Pinpoint the cell where the given text exists, returning its (x, y) midpoint coordinate. 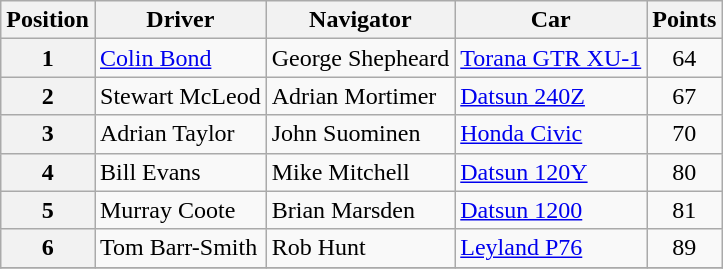
George Shepheard (360, 58)
Car (551, 20)
Adrian Taylor (180, 134)
Navigator (360, 20)
Murray Coote (180, 210)
Datsun 1200 (551, 210)
Bill Evans (180, 172)
89 (684, 248)
Torana GTR XU-1 (551, 58)
Datsun 120Y (551, 172)
Stewart McLeod (180, 96)
Position (48, 20)
1 (48, 58)
Driver (180, 20)
Colin Bond (180, 58)
Adrian Mortimer (360, 96)
70 (684, 134)
5 (48, 210)
Rob Hunt (360, 248)
4 (48, 172)
Leyland P76 (551, 248)
Honda Civic (551, 134)
80 (684, 172)
John Suominen (360, 134)
81 (684, 210)
64 (684, 58)
Brian Marsden (360, 210)
67 (684, 96)
3 (48, 134)
Tom Barr-Smith (180, 248)
Mike Mitchell (360, 172)
Points (684, 20)
6 (48, 248)
Datsun 240Z (551, 96)
2 (48, 96)
